Determine the (x, y) coordinate at the center of the cell enclosing the given text.  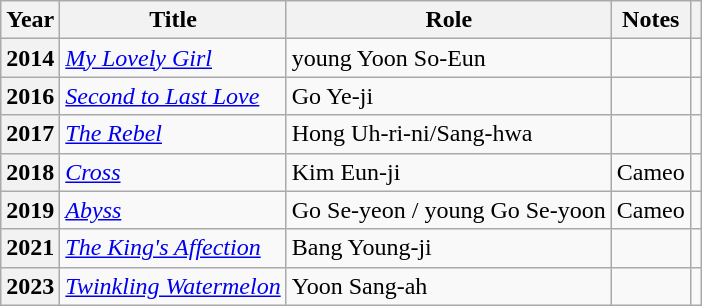
2014 (30, 58)
2019 (30, 210)
Bang Young-ji (448, 248)
Yoon Sang-ah (448, 286)
Go Ye-ji (448, 96)
Cross (173, 172)
Hong Uh-ri-ni/Sang-hwa (448, 134)
Abyss (173, 210)
2021 (30, 248)
The King's Affection (173, 248)
Second to Last Love (173, 96)
Twinkling Watermelon (173, 286)
2023 (30, 286)
2017 (30, 134)
Go Se-yeon / young Go Se-yoon (448, 210)
Notes (650, 20)
2018 (30, 172)
The Rebel (173, 134)
2016 (30, 96)
Year (30, 20)
young Yoon So-Eun (448, 58)
Title (173, 20)
Kim Eun-ji (448, 172)
Role (448, 20)
My Lovely Girl (173, 58)
